Provide the [x, y] coordinate of the cell's center where the given text is located.  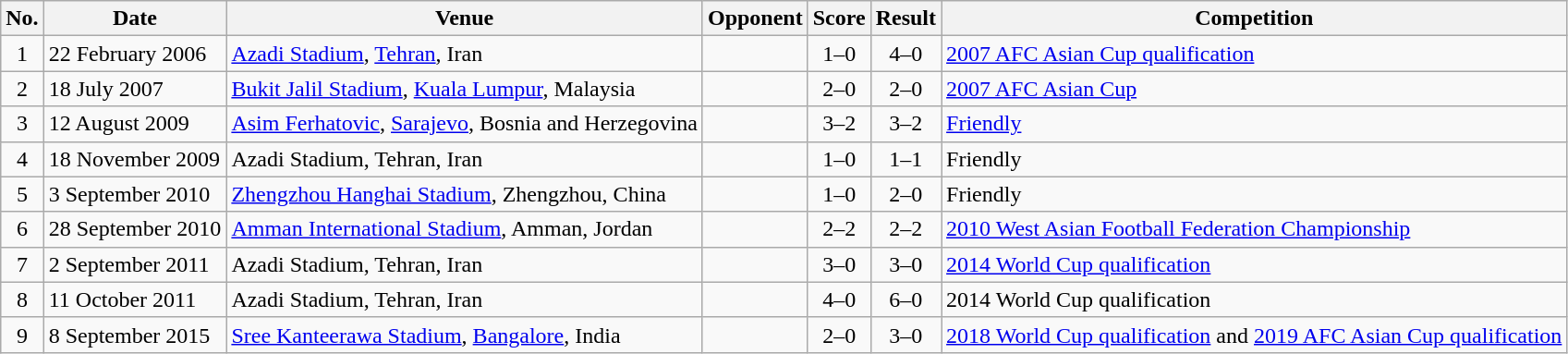
Opponent [755, 18]
2 September 2011 [135, 264]
2018 World Cup qualification and 2019 AFC Asian Cup qualification [1255, 335]
3 September 2010 [135, 194]
Sree Kanteerawa Stadium, Bangalore, India [465, 335]
Competition [1255, 18]
2010 West Asian Football Federation Championship [1255, 229]
18 November 2009 [135, 159]
11 October 2011 [135, 299]
No. [22, 18]
Venue [465, 18]
28 September 2010 [135, 229]
8 September 2015 [135, 335]
1 [22, 54]
5 [22, 194]
2007 AFC Asian Cup [1255, 89]
Result [906, 18]
1–1 [906, 159]
12 August 2009 [135, 124]
Bukit Jalil Stadium, Kuala Lumpur, Malaysia [465, 89]
8 [22, 299]
18 July 2007 [135, 89]
6–0 [906, 299]
4 [22, 159]
Asim Ferhatovic, Sarajevo, Bosnia and Herzegovina [465, 124]
3 [22, 124]
2007 AFC Asian Cup qualification [1255, 54]
2 [22, 89]
7 [22, 264]
Zhengzhou Hanghai Stadium, Zhengzhou, China [465, 194]
22 February 2006 [135, 54]
Amman International Stadium, Amman, Jordan [465, 229]
Score [839, 18]
6 [22, 229]
Date [135, 18]
9 [22, 335]
